Extract the (X, Y) coordinate from the center of the cell holding the provided text.  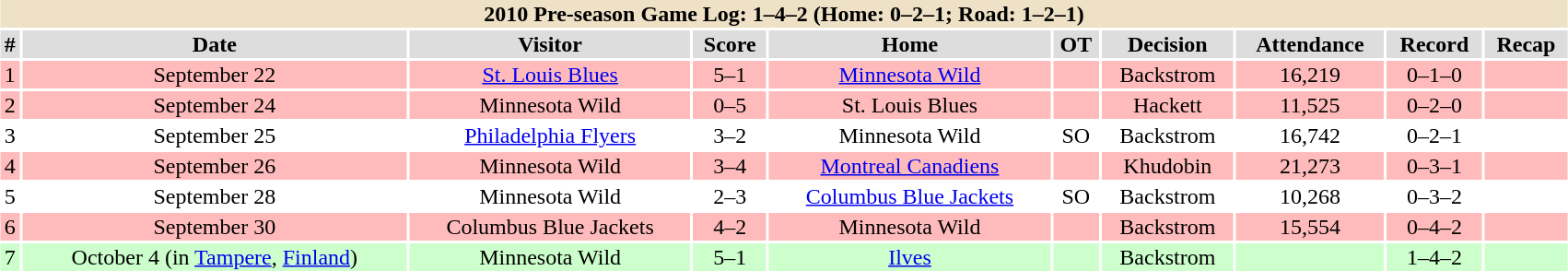
4–2 (730, 227)
0–3–1 (1434, 166)
Home (910, 44)
Hackett (1168, 105)
2–3 (730, 196)
September 30 (215, 227)
Philadelphia Flyers (551, 135)
16,219 (1310, 75)
October 4 (in Tampere, Finland) (215, 257)
Khudobin (1168, 166)
Visitor (551, 44)
Date (215, 44)
1 (10, 75)
Record (1434, 44)
0–2–0 (1434, 105)
1–4–2 (1434, 257)
2 (10, 105)
21,273 (1310, 166)
15,554 (1310, 227)
Attendance (1310, 44)
3 (10, 135)
11,525 (1310, 105)
Ilves (910, 257)
Decision (1168, 44)
Recap (1526, 44)
3–2 (730, 135)
September 25 (215, 135)
0–1–0 (1434, 75)
2010 Pre-season Game Log: 1–4–2 (Home: 0–2–1; Road: 1–2–1) (784, 14)
16,742 (1310, 135)
September 26 (215, 166)
0–3–2 (1434, 196)
# (10, 44)
4 (10, 166)
Score (730, 44)
September 22 (215, 75)
0–5 (730, 105)
Montreal Canadiens (910, 166)
5 (10, 196)
September 24 (215, 105)
3–4 (730, 166)
0–2–1 (1434, 135)
6 (10, 227)
September 28 (215, 196)
OT (1076, 44)
10,268 (1310, 196)
0–4–2 (1434, 227)
7 (10, 257)
